Determine the (x, y) coordinate at the center of the cell enclosing the given text.  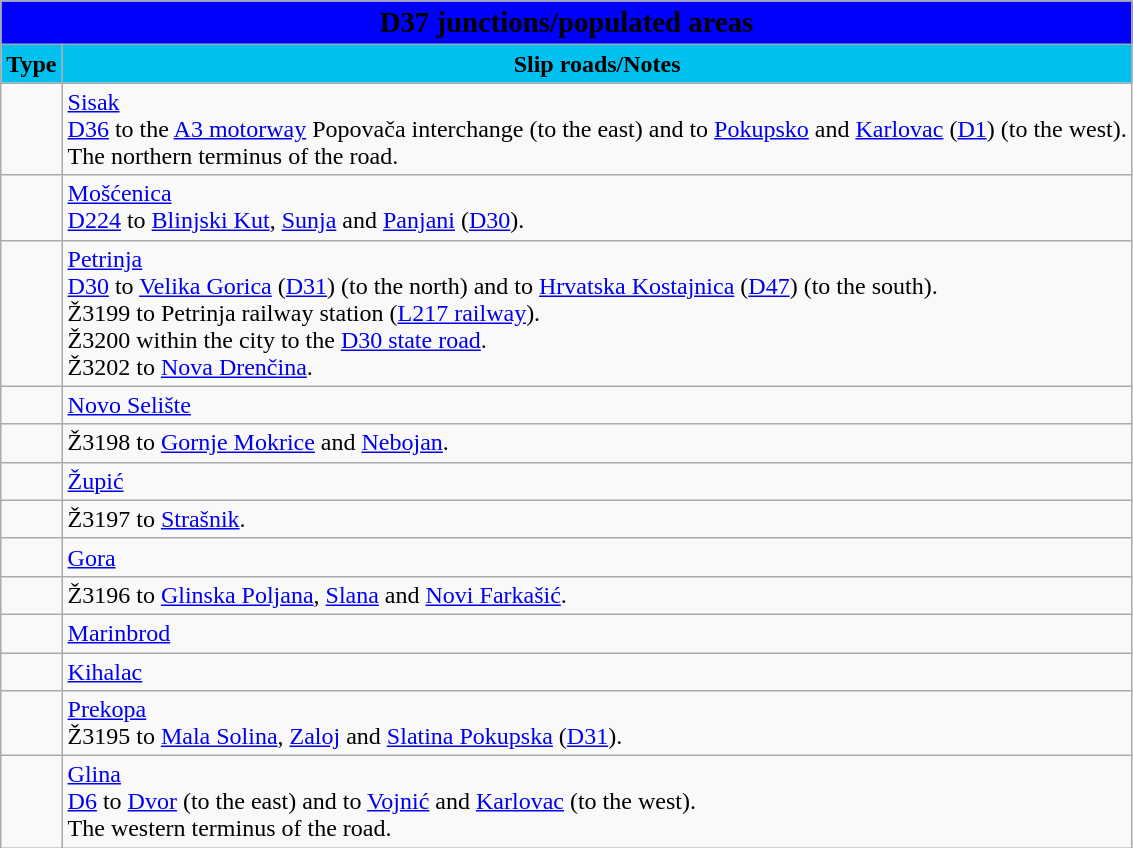
Novo Selište (597, 405)
Sisak D36 to the A3 motorway Popovača interchange (to the east) and to Pokupsko and Karlovac (D1) (to the west).The northern terminus of the road. (597, 129)
Gora (597, 557)
D37 junctions/populated areas (566, 23)
Ž3197 to Strašnik. (597, 519)
Slip roads/Notes (597, 64)
PrekopaŽ3195 to Mala Solina, Zaloj and Slatina Pokupska (D31). (597, 724)
Mošćenica D224 to Blinjski Kut, Sunja and Panjani (D30). (597, 208)
Kihalac (597, 671)
Type (32, 64)
Župić (597, 481)
Glina D6 to Dvor (to the east) and to Vojnić and Karlovac (to the west).The western terminus of the road. (597, 802)
Marinbrod (597, 633)
Ž3196 to Glinska Poljana, Slana and Novi Farkašić. (597, 595)
Ž3198 to Gornje Mokrice and Nebojan. (597, 443)
